For the text-containing cell, return its midpoint in (X, Y) coordinate format. 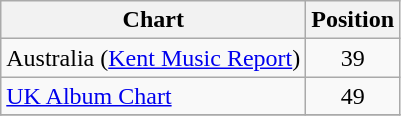
Position (353, 20)
Australia (Kent Music Report) (154, 58)
UK Album Chart (154, 96)
49 (353, 96)
Chart (154, 20)
39 (353, 58)
